From the cell containing the given text, extract its center point as (x, y) coordinate. 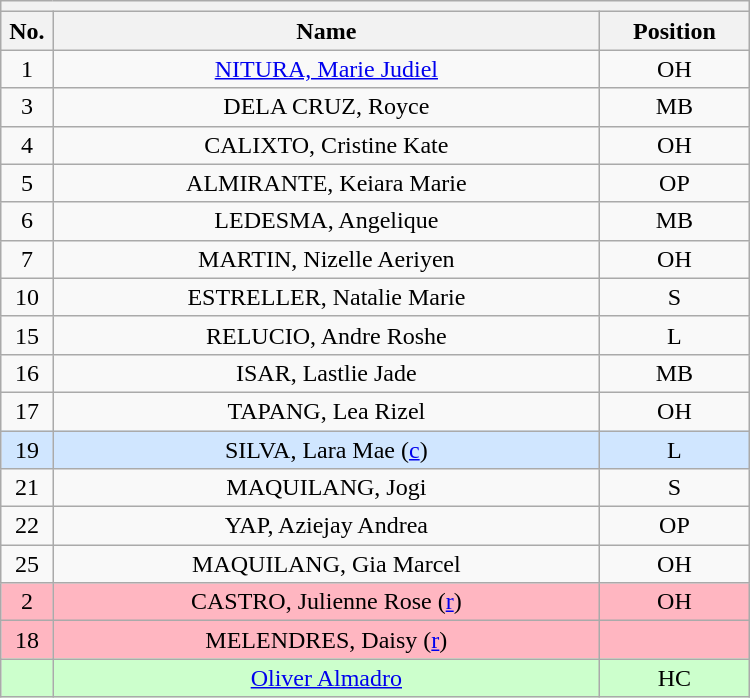
4 (27, 145)
17 (27, 411)
21 (27, 488)
DELA CRUZ, Royce (326, 107)
MAQUILANG, Jogi (326, 488)
ISAR, Lastlie Jade (326, 373)
RELUCIO, Andre Roshe (326, 335)
MARTIN, Nizelle Aeriyen (326, 259)
16 (27, 373)
CALIXTO, Cristine Kate (326, 145)
7 (27, 259)
No. (27, 31)
Position (675, 31)
ESTRELLER, Natalie Marie (326, 297)
1 (27, 69)
CASTRO, Julienne Rose (r) (326, 602)
19 (27, 449)
22 (27, 526)
SILVA, Lara Mae (c) (326, 449)
18 (27, 640)
LEDESMA, Angelique (326, 221)
25 (27, 564)
HC (675, 678)
MAQUILANG, Gia Marcel (326, 564)
MELENDRES, Daisy (r) (326, 640)
10 (27, 297)
15 (27, 335)
Oliver Almadro (326, 678)
3 (27, 107)
6 (27, 221)
YAP, Aziejay Andrea (326, 526)
2 (27, 602)
Name (326, 31)
NITURA, Marie Judiel (326, 69)
TAPANG, Lea Rizel (326, 411)
ALMIRANTE, Keiara Marie (326, 183)
5 (27, 183)
